Pinpoint the cell where the given text exists, returning its [x, y] midpoint coordinate. 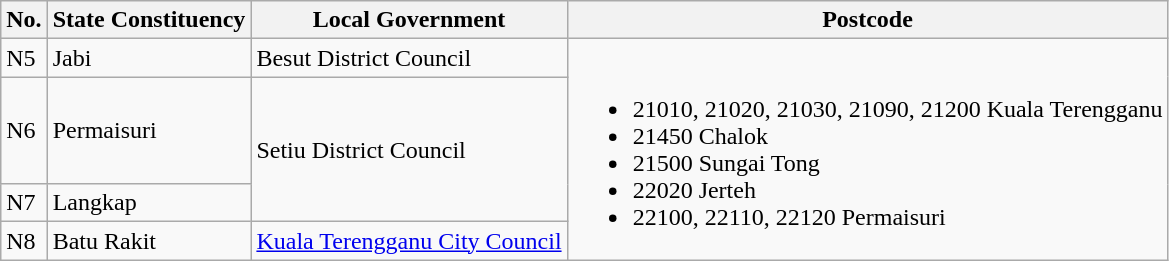
Local Government [409, 20]
N6 [24, 130]
No. [24, 20]
N5 [24, 58]
Batu Rakit [149, 241]
N8 [24, 241]
Besut District Council [409, 58]
Langkap [149, 203]
State Constituency [149, 20]
N7 [24, 203]
21010, 21020, 21030, 21090, 21200 Kuala Terengganu21450 Chalok21500 Sungai Tong22020 Jerteh22100, 22110, 22120 Permaisuri [868, 150]
Kuala Terengganu City Council [409, 241]
Jabi [149, 58]
Postcode [868, 20]
Setiu District Council [409, 150]
Permaisuri [149, 130]
